Return [x, y] of the center of cell containing provided text 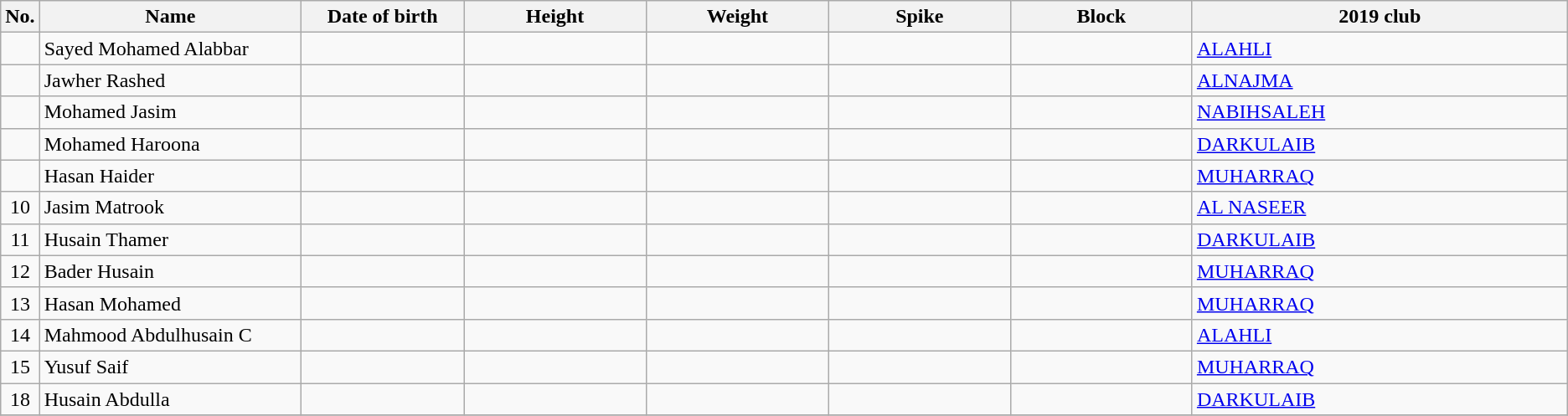
Mohamed Haroona [170, 144]
Spike [920, 17]
18 [20, 399]
NABIHSALEH [1380, 112]
No. [20, 17]
ALNAJMA [1380, 80]
Date of birth [383, 17]
13 [20, 303]
Name [170, 17]
Hasan Mohamed [170, 303]
15 [20, 367]
Bader Husain [170, 271]
AL NASEER [1380, 208]
2019 club [1380, 17]
Mohamed Jasim [170, 112]
Hasan Haider [170, 176]
Height [555, 17]
Husain Thamer [170, 239]
Mahmood Abdulhusain C [170, 335]
10 [20, 208]
Weight [737, 17]
Block [1101, 17]
Sayed Mohamed Alabbar [170, 49]
Jasim Matrook [170, 208]
14 [20, 335]
Jawher Rashed [170, 80]
Yusuf Saif [170, 367]
11 [20, 239]
12 [20, 271]
Husain Abdulla [170, 399]
